Find where the given text appears and provide that cell's center as [X, Y] coordinate. 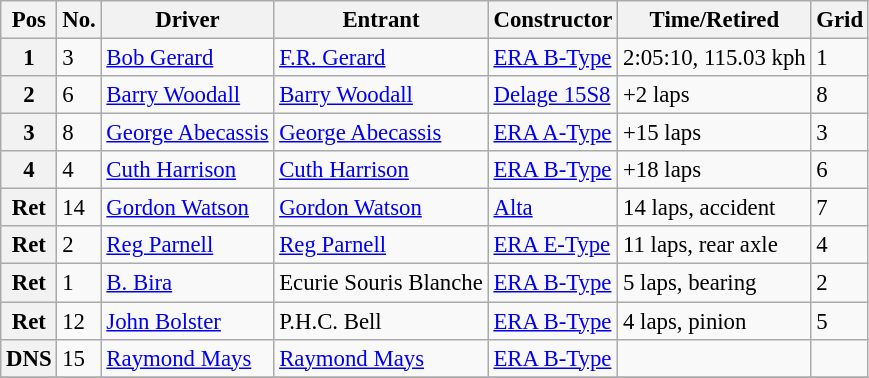
Alta [553, 208]
ERA E-Type [553, 245]
+15 laps [714, 133]
15 [79, 358]
Driver [188, 20]
+2 laps [714, 95]
Entrant [381, 20]
F.R. Gerard [381, 58]
Delage 15S8 [553, 95]
11 laps, rear axle [714, 245]
2:05:10, 115.03 kph [714, 58]
DNS [29, 358]
Time/Retired [714, 20]
P.H.C. Bell [381, 321]
14 laps, accident [714, 208]
7 [840, 208]
ERA A-Type [553, 133]
B. Bira [188, 283]
Bob Gerard [188, 58]
4 laps, pinion [714, 321]
12 [79, 321]
5 laps, bearing [714, 283]
John Bolster [188, 321]
Grid [840, 20]
+18 laps [714, 170]
5 [840, 321]
Pos [29, 20]
Ecurie Souris Blanche [381, 283]
Constructor [553, 20]
No. [79, 20]
14 [79, 208]
